Capture the cell that displays the provided text and extract its [x, y] central coordinate. 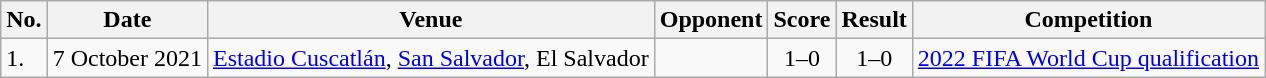
Venue [432, 20]
Competition [1088, 20]
Opponent [711, 20]
2022 FIFA World Cup qualification [1088, 58]
No. [24, 20]
Result [874, 20]
Score [802, 20]
Estadio Cuscatlán, San Salvador, El Salvador [432, 58]
Date [127, 20]
7 October 2021 [127, 58]
1. [24, 58]
